Pinpoint the cell where the given text exists, returning its (x, y) midpoint coordinate. 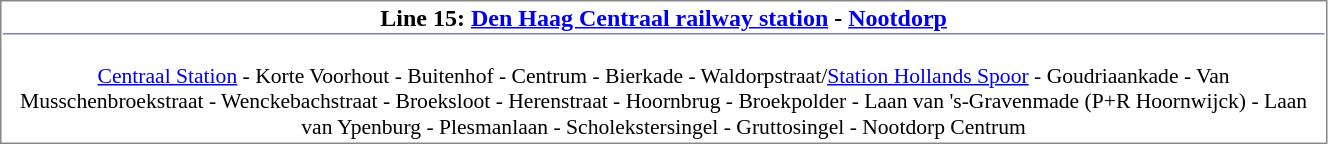
Line 15: Den Haag Centraal railway station - Nootdorp (664, 19)
